Return the (X, Y) coordinate for the center point of the cell that contains the specified text.  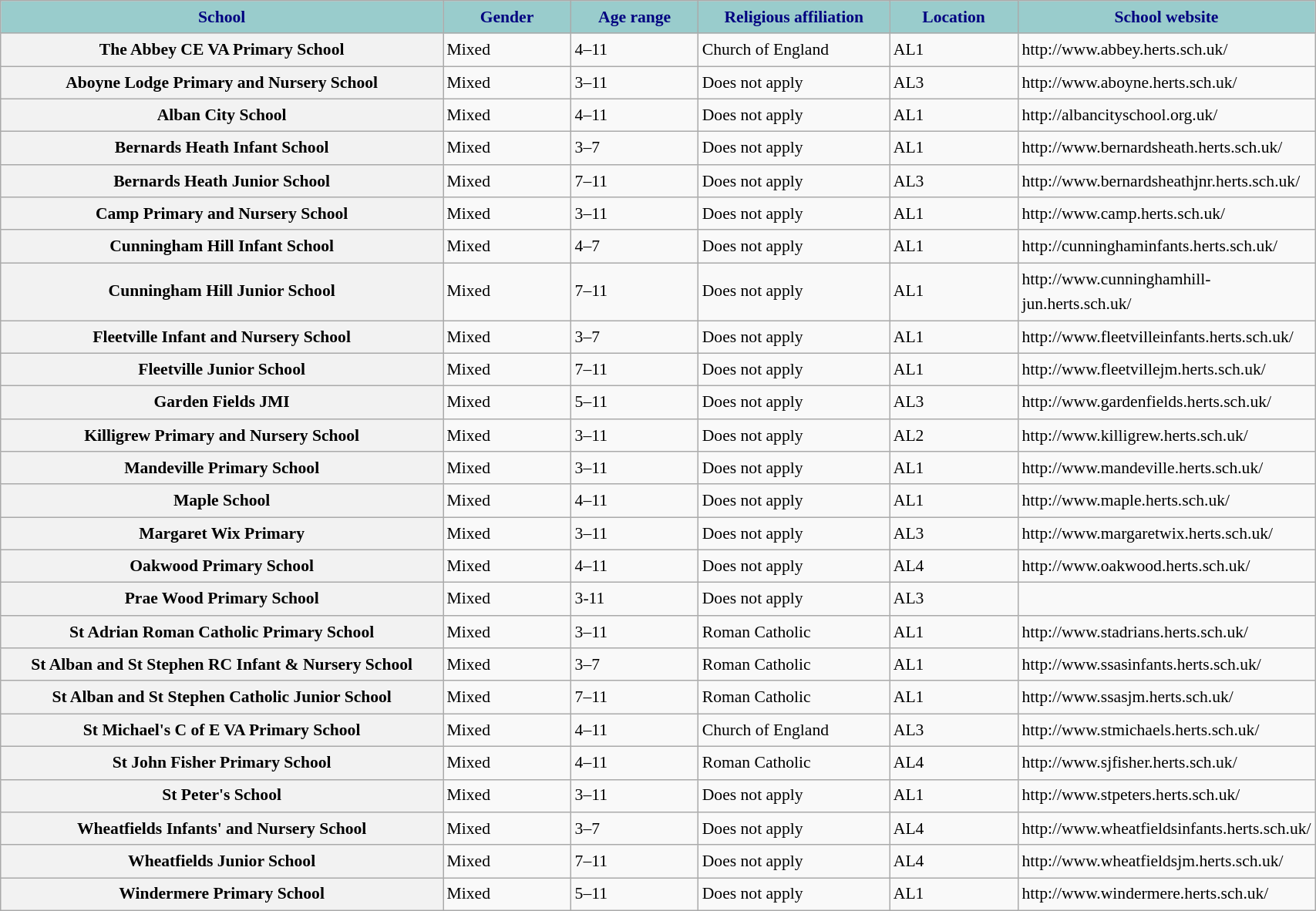
Oakwood Primary School (222, 567)
http://www.maple.herts.sch.uk/ (1166, 501)
St Adrian Roman Catholic Primary School (222, 632)
http://www.sjfisher.herts.sch.uk/ (1166, 763)
Cunningham Hill Infant School (222, 247)
http://www.mandeville.herts.sch.uk/ (1166, 469)
School (222, 17)
http://www.wheatfieldsjm.herts.sch.uk/ (1166, 862)
Garden Fields JMI (222, 402)
http://www.killigrew.herts.sch.uk/ (1166, 436)
AL2 (954, 436)
http://www.stmichaels.herts.sch.uk/ (1166, 731)
St Alban and St Stephen RC Infant & Nursery School (222, 664)
http://www.wheatfieldsinfants.herts.sch.uk/ (1166, 829)
http://www.stadrians.herts.sch.uk/ (1166, 632)
Fleetville Infant and Nursery School (222, 338)
Maple School (222, 501)
http://www.ssasjm.herts.sch.uk/ (1166, 698)
School website (1166, 17)
http://www.cunninghamhill-jun.herts.sch.uk/ (1166, 291)
The Abbey CE VA Primary School (222, 51)
St John Fisher Primary School (222, 763)
http://albancityschool.org.uk/ (1166, 116)
http://www.ssasinfants.herts.sch.uk/ (1166, 664)
Mandeville Primary School (222, 469)
St Peter's School (222, 795)
http://www.margaretwix.herts.sch.uk/ (1166, 533)
Fleetville Junior School (222, 370)
Age range (635, 17)
http://www.bernardsheathjnr.herts.sch.uk/ (1166, 182)
Windermere Primary School (222, 894)
http://www.abbey.herts.sch.uk/ (1166, 51)
Gender (507, 17)
Alban City School (222, 116)
Wheatfields Infants' and Nursery School (222, 829)
http://www.windermere.herts.sch.uk/ (1166, 894)
St Michael's C of E VA Primary School (222, 731)
http://www.aboyne.herts.sch.uk/ (1166, 83)
http://www.fleetvilleinfants.herts.sch.uk/ (1166, 338)
http://www.gardenfields.herts.sch.uk/ (1166, 402)
http://www.stpeters.herts.sch.uk/ (1166, 795)
Prae Wood Primary School (222, 600)
http://www.camp.herts.sch.uk/ (1166, 214)
Bernards Heath Junior School (222, 182)
4–7 (635, 247)
3-11 (635, 600)
http://www.bernardsheath.herts.sch.uk/ (1166, 148)
Killigrew Primary and Nursery School (222, 436)
Margaret Wix Primary (222, 533)
http://www.oakwood.herts.sch.uk/ (1166, 567)
St Alban and St Stephen Catholic Junior School (222, 698)
Cunningham Hill Junior School (222, 291)
Camp Primary and Nursery School (222, 214)
http://www.fleetvillejm.herts.sch.uk/ (1166, 370)
Aboyne Lodge Primary and Nursery School (222, 83)
Religious affiliation (794, 17)
Wheatfields Junior School (222, 862)
Location (954, 17)
Bernards Heath Infant School (222, 148)
http://cunninghaminfants.herts.sch.uk/ (1166, 247)
